Search for the cell housing the specified text and yield its (x, y) center coordinate. 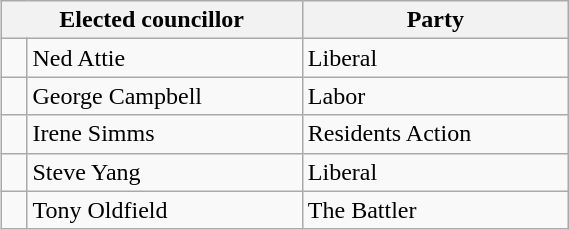
Party (435, 20)
Residents Action (435, 134)
Steve Yang (164, 172)
Tony Oldfield (164, 210)
The Battler (435, 210)
Elected councillor (152, 20)
Irene Simms (164, 134)
Labor (435, 96)
Ned Attie (164, 58)
George Campbell (164, 96)
